Output the [X, Y] coordinate of the center of the cell containing the given text.  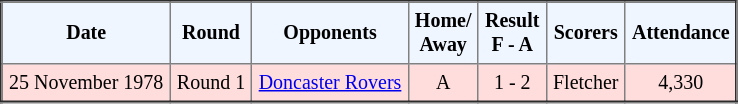
Home/Away [443, 33]
Round [211, 33]
Fletcher [586, 83]
Round 1 [211, 83]
1 - 2 [512, 83]
Opponents [330, 33]
Doncaster Rovers [330, 83]
Attendance [681, 33]
Date [86, 33]
ResultF - A [512, 33]
A [443, 83]
4,330 [681, 83]
Scorers [586, 33]
25 November 1978 [86, 83]
